Scan for the cell matching the given text and deliver its (x, y) coordinate at center. 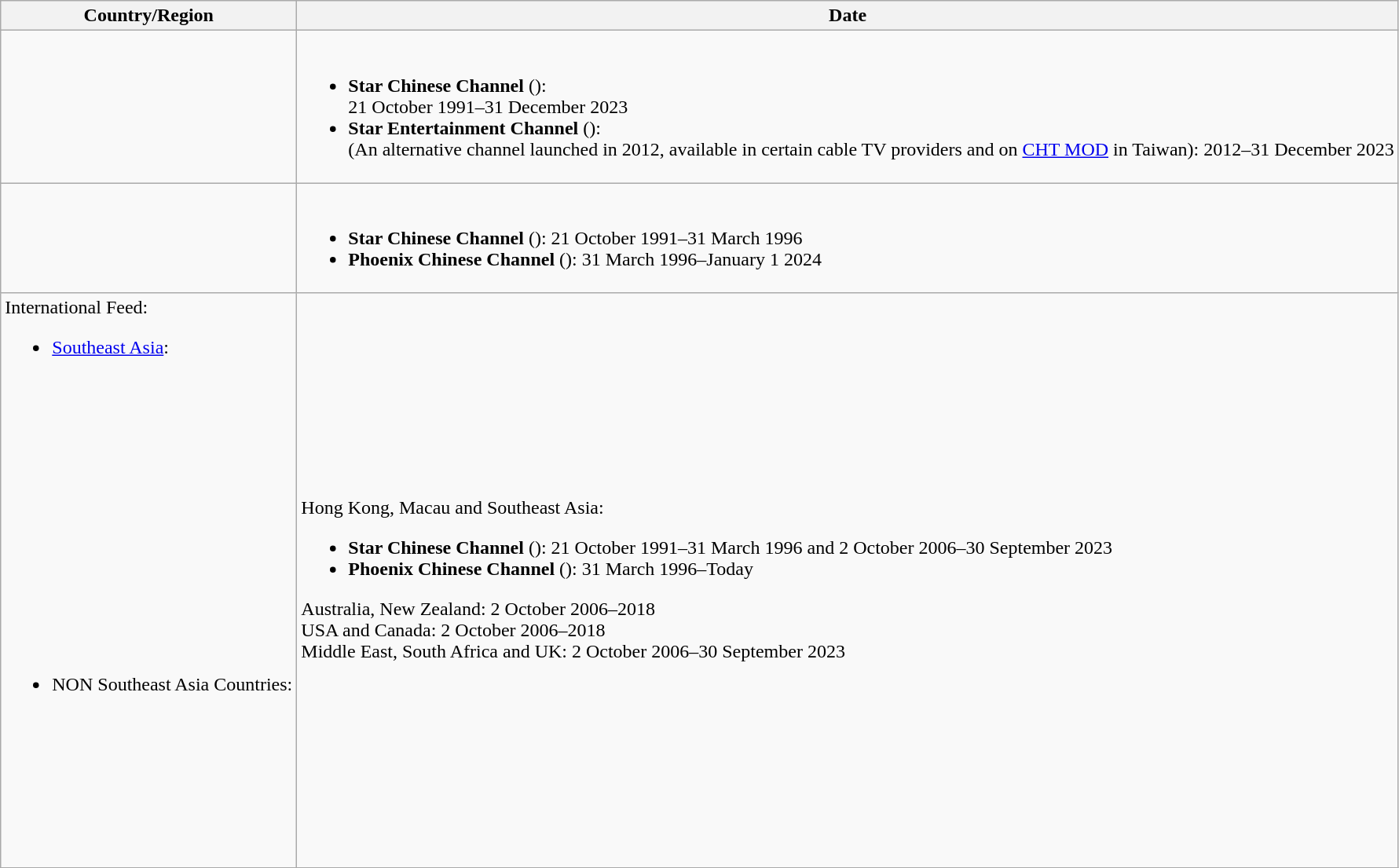
International Feed:Southeast Asia: NON Southeast Asia Countries: (149, 580)
Date (848, 16)
Star Chinese Channel (): 21 October 1991–31 March 1996Phoenix Chinese Channel (): 31 March 1996–January 1 2024 (848, 238)
Country/Region (149, 16)
